Identify which cell holds the provided text, then report its [X, Y] central coordinate. 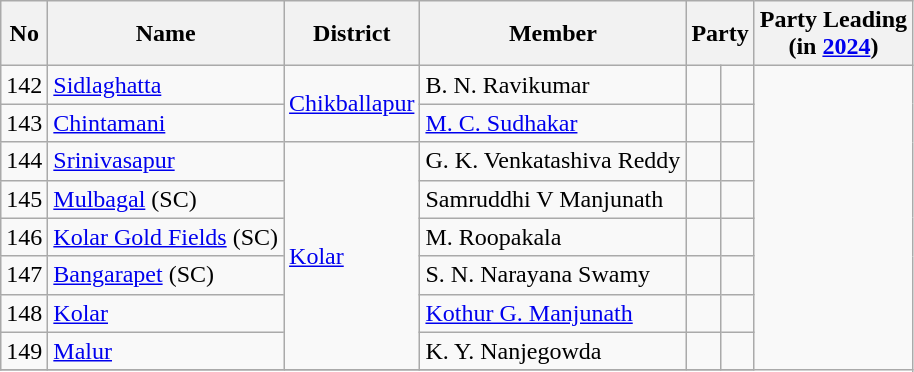
G. K. Venkatashiva Reddy [553, 161]
144 [24, 161]
148 [24, 313]
149 [24, 351]
142 [24, 85]
Chikballapur [352, 104]
Srinivasapur [166, 161]
Kolar Gold Fields (SC) [166, 237]
Samruddhi V Manjunath [553, 199]
143 [24, 123]
S. N. Narayana Swamy [553, 275]
145 [24, 199]
No [24, 34]
Name [166, 34]
Bangarapet (SC) [166, 275]
M. C. Sudhakar [553, 123]
Mulbagal (SC) [166, 199]
Sidlaghatta [166, 85]
Chintamani [166, 123]
Member [553, 34]
Kothur G. Manjunath [553, 313]
Party [720, 34]
District [352, 34]
147 [24, 275]
B. N. Ravikumar [553, 85]
K. Y. Nanjegowda [553, 351]
M. Roopakala [553, 237]
Malur [166, 351]
146 [24, 237]
Party Leading(in 2024) [833, 34]
